Extract the [x, y] coordinate from the center of the cell holding the provided text.  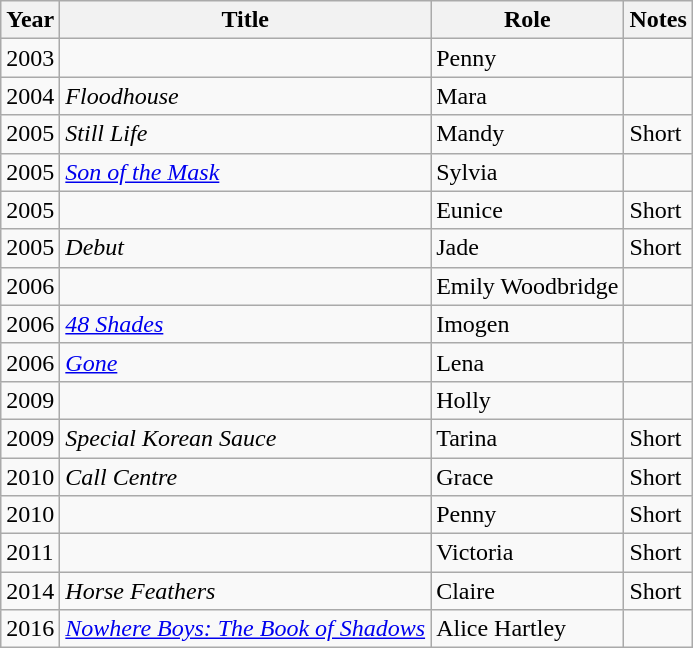
Floodhouse [246, 96]
Mandy [528, 134]
Call Centre [246, 477]
2016 [30, 629]
Mara [528, 96]
Special Korean Sauce [246, 438]
Victoria [528, 553]
Tarina [528, 438]
Lena [528, 362]
2011 [30, 553]
Gone [246, 362]
Grace [528, 477]
Eunice [528, 210]
Year [30, 20]
Title [246, 20]
Alice Hartley [528, 629]
Nowhere Boys: The Book of Shadows [246, 629]
Imogen [528, 324]
2003 [30, 58]
Holly [528, 400]
Jade [528, 248]
48 Shades [246, 324]
Sylvia [528, 172]
Debut [246, 248]
2004 [30, 96]
Role [528, 20]
Claire [528, 591]
Son of the Mask [246, 172]
Horse Feathers [246, 591]
Still Life [246, 134]
2014 [30, 591]
Notes [658, 20]
Emily Woodbridge [528, 286]
